Identify which cell holds the provided text, then report its [X, Y] central coordinate. 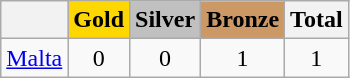
Silver [166, 20]
Malta [34, 58]
Bronze [243, 20]
Total [317, 20]
Gold [99, 20]
